Scan for the cell matching the given text and deliver its [x, y] coordinate at center. 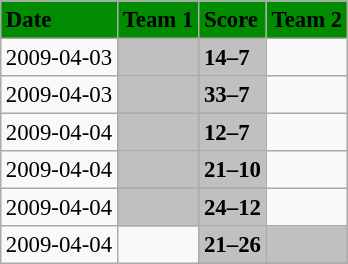
14–7 [233, 57]
33–7 [233, 95]
24–12 [233, 208]
21–10 [233, 170]
Score [233, 20]
12–7 [233, 133]
Team 1 [158, 20]
21–26 [233, 245]
Date [58, 20]
Team 2 [306, 20]
